From the cell containing the given text, extract its center point as (X, Y) coordinate. 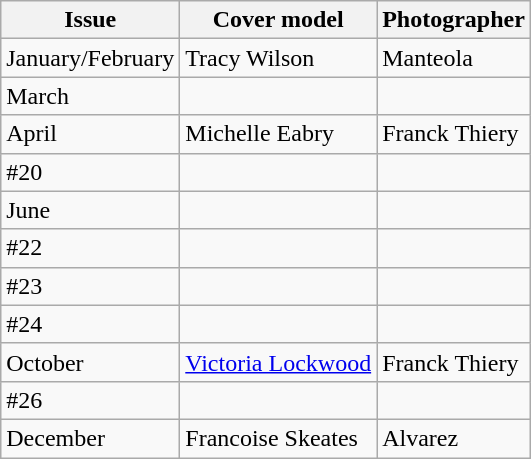
#20 (90, 172)
#23 (90, 286)
Photographer (454, 20)
#22 (90, 248)
Cover model (278, 20)
December (90, 438)
Francoise Skeates (278, 438)
Victoria Lockwood (278, 362)
June (90, 210)
Michelle Eabry (278, 134)
Issue (90, 20)
March (90, 96)
April (90, 134)
Tracy Wilson (278, 58)
October (90, 362)
Alvarez (454, 438)
January/February (90, 58)
#24 (90, 324)
Manteola (454, 58)
#26 (90, 400)
